Pinpoint the cell where the given text exists, returning its [X, Y] midpoint coordinate. 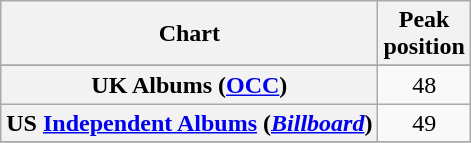
48 [424, 85]
49 [424, 123]
US Independent Albums (Billboard) [190, 123]
Peakposition [424, 34]
UK Albums (OCC) [190, 85]
Chart [190, 34]
